Pinpoint the cell where the given text exists, returning its (x, y) midpoint coordinate. 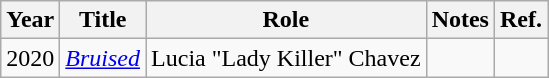
Lucia "Lady Killer" Chavez (286, 58)
2020 (30, 58)
Ref. (520, 20)
Role (286, 20)
Title (103, 20)
Year (30, 20)
Notes (460, 20)
Bruised (103, 58)
